Search for the cell housing the specified text and yield its (X, Y) center coordinate. 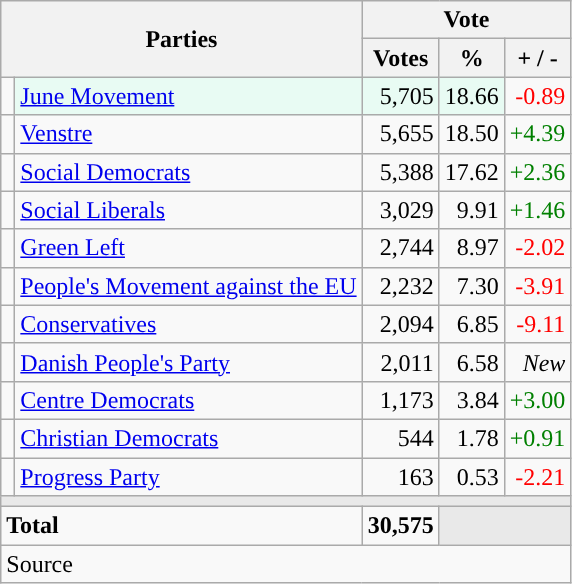
Venstre (188, 134)
1,173 (400, 400)
9.91 (472, 210)
Vote (466, 20)
Conservatives (188, 324)
+ / - (538, 58)
Total (182, 526)
163 (400, 477)
+0.91 (538, 438)
People's Movement against the EU (188, 286)
3,029 (400, 210)
-2.21 (538, 477)
8.97 (472, 248)
30,575 (400, 526)
-2.02 (538, 248)
544 (400, 438)
Green Left (188, 248)
Votes (400, 58)
7.30 (472, 286)
% (472, 58)
18.50 (472, 134)
Danish People's Party (188, 362)
18.66 (472, 96)
1.78 (472, 438)
+2.36 (538, 172)
Parties (182, 39)
+4.39 (538, 134)
June Movement (188, 96)
2,011 (400, 362)
3.84 (472, 400)
+1.46 (538, 210)
2,744 (400, 248)
-9.11 (538, 324)
6.58 (472, 362)
5,705 (400, 96)
6.85 (472, 324)
-0.89 (538, 96)
Christian Democrats (188, 438)
2,232 (400, 286)
Progress Party (188, 477)
5,655 (400, 134)
Source (286, 564)
Centre Democrats (188, 400)
0.53 (472, 477)
5,388 (400, 172)
+3.00 (538, 400)
New (538, 362)
-3.91 (538, 286)
Social Liberals (188, 210)
Social Democrats (188, 172)
17.62 (472, 172)
2,094 (400, 324)
